Pinpoint the cell where the given text exists, returning its (X, Y) midpoint coordinate. 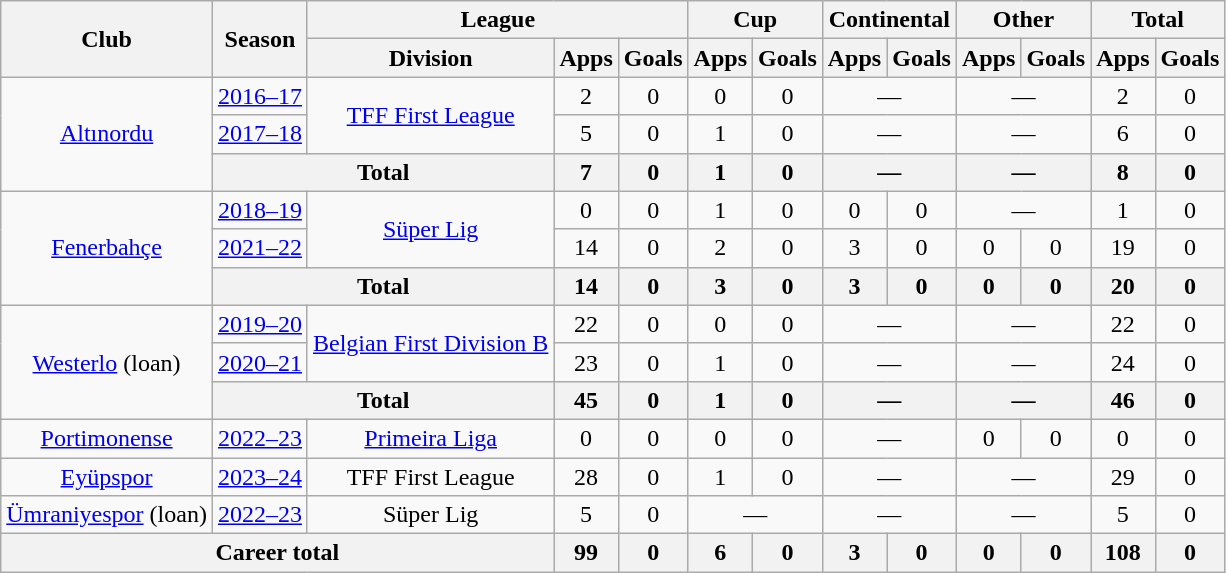
Cup (755, 20)
Continental (889, 20)
Eyüpspor (107, 477)
Belgian First Division B (430, 343)
24 (1123, 362)
8 (1123, 172)
29 (1123, 477)
Division (430, 58)
Fenerbahçe (107, 248)
Other (1023, 20)
Ümraniyespor (loan) (107, 515)
2020–21 (260, 362)
99 (586, 553)
7 (586, 172)
Season (260, 39)
46 (1123, 400)
Westerlo (loan) (107, 362)
2021–22 (260, 248)
Portimonense (107, 438)
20 (1123, 286)
108 (1123, 553)
45 (586, 400)
Altınordu (107, 134)
Career total (278, 553)
19 (1123, 248)
2017–18 (260, 134)
Primeira Liga (430, 438)
23 (586, 362)
Club (107, 39)
2018–19 (260, 210)
28 (586, 477)
2019–20 (260, 324)
League (498, 20)
2023–24 (260, 477)
2016–17 (260, 96)
